Pinpoint the cell where the given text exists, returning its [X, Y] midpoint coordinate. 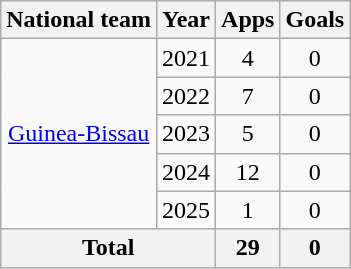
Apps [248, 20]
12 [248, 172]
2021 [186, 58]
4 [248, 58]
1 [248, 210]
2022 [186, 96]
Goals [315, 20]
Total [108, 248]
7 [248, 96]
5 [248, 134]
Year [186, 20]
2025 [186, 210]
2023 [186, 134]
Guinea-Bissau [79, 134]
29 [248, 248]
2024 [186, 172]
National team [79, 20]
